Scan for the cell matching the given text and deliver its (X, Y) coordinate at center. 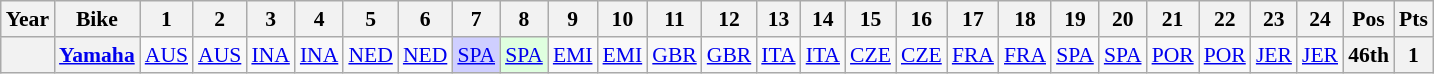
15 (870, 19)
2 (220, 19)
24 (1320, 19)
4 (319, 19)
8 (524, 19)
23 (1274, 19)
11 (674, 19)
13 (778, 19)
19 (1075, 19)
6 (425, 19)
12 (730, 19)
Bike (97, 19)
10 (623, 19)
17 (973, 19)
7 (476, 19)
22 (1225, 19)
16 (922, 19)
21 (1173, 19)
Pos (1368, 19)
14 (823, 19)
Yamaha (97, 55)
9 (573, 19)
3 (270, 19)
Year (28, 19)
Pts (1414, 19)
18 (1025, 19)
46th (1368, 55)
5 (370, 19)
20 (1123, 19)
